Detect which cell encompasses the target text, then output its (X, Y) center coordinate. 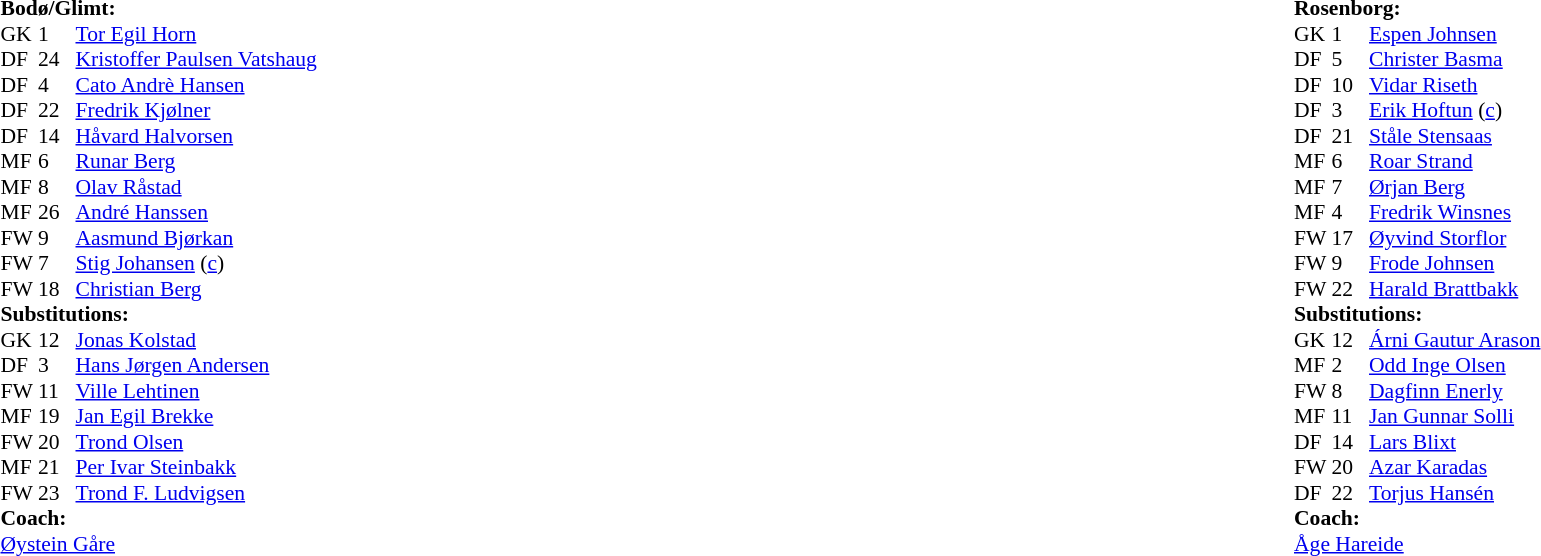
26 (57, 213)
Fredrik Kjølner (196, 111)
Trond F. Ludvigsen (196, 493)
2 (1351, 365)
Roar Strand (1454, 161)
Ørjan Berg (1454, 187)
Runar Berg (196, 161)
23 (57, 493)
Ståle Stensaas (1454, 136)
Per Ivar Steinbakk (196, 467)
Jan Gunnar Solli (1454, 417)
Tor Egil Horn (196, 34)
Vidar Riseth (1454, 85)
Árni Gautur Arason (1454, 340)
André Hanssen (196, 213)
Aasmund Bjørkan (196, 238)
Frode Johnsen (1454, 263)
Harald Brattbakk (1454, 289)
Odd Inge Olsen (1454, 365)
Dagfinn Enerly (1454, 391)
5 (1351, 59)
Fredrik Winsnes (1454, 213)
Torjus Hansén (1454, 493)
Hans Jørgen Andersen (196, 365)
Olav Råstad (196, 187)
Azar Karadas (1454, 467)
17 (1351, 238)
Lars Blixt (1454, 442)
Erik Hoftun (c) (1454, 111)
Cato Andrè Hansen (196, 85)
18 (57, 289)
Trond Olsen (196, 442)
Kristoffer Paulsen Vatshaug (196, 59)
Jan Egil Brekke (196, 417)
Espen Johnsen (1454, 34)
24 (57, 59)
Ville Lehtinen (196, 391)
Christian Berg (196, 289)
Stig Johansen (c) (196, 263)
Jonas Kolstad (196, 340)
Christer Basma (1454, 59)
10 (1351, 85)
Øyvind Storflor (1454, 238)
19 (57, 417)
Håvard Halvorsen (196, 136)
